Scan for the cell matching the given text and deliver its [X, Y] coordinate at center. 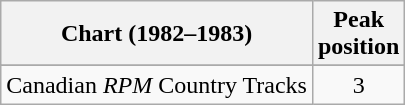
Canadian RPM Country Tracks [157, 85]
Chart (1982–1983) [157, 34]
Peakposition [358, 34]
3 [358, 85]
